Return [x, y] of the center of cell containing provided text 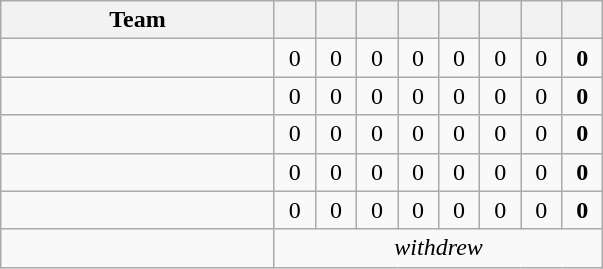
Team [138, 20]
withdrew [438, 248]
